Identify which cell holds the provided text, then report its [x, y] central coordinate. 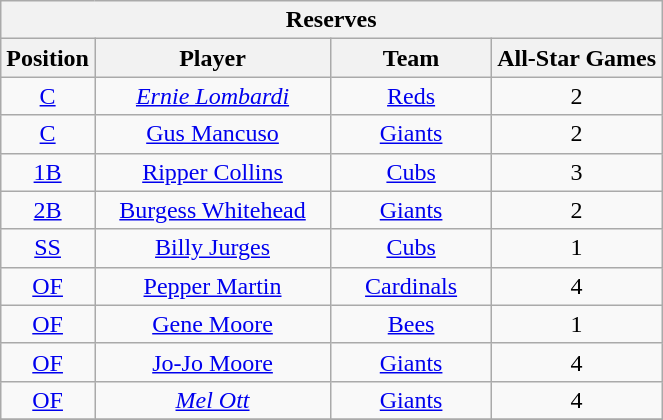
Bees [412, 324]
Reserves [332, 20]
Ernie Lombardi [212, 96]
Pepper Martin [212, 286]
3 [577, 172]
Gus Mancuso [212, 134]
All-Star Games [577, 58]
Position [48, 58]
Burgess Whitehead [212, 210]
Cardinals [412, 286]
Jo-Jo Moore [212, 362]
Player [212, 58]
2B [48, 210]
SS [48, 248]
Mel Ott [212, 400]
1B [48, 172]
Team [412, 58]
Reds [412, 96]
Gene Moore [212, 324]
Ripper Collins [212, 172]
Billy Jurges [212, 248]
